From the cell containing the given text, extract its center point as [X, Y] coordinate. 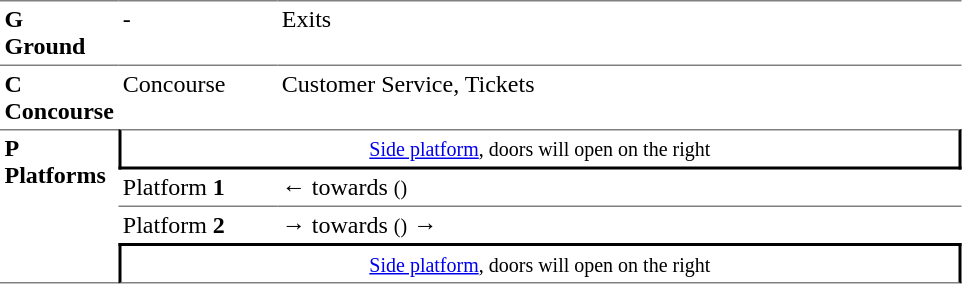
CConcourse [59, 98]
PPlatforms [59, 206]
Concourse [198, 98]
GGround [59, 33]
Platform 1 [198, 189]
Platform 2 [198, 225]
Exits [619, 33]
→ towards () → [619, 225]
Customer Service, Tickets [619, 98]
- [198, 33]
← towards () [619, 189]
